Locate the cell with the specified text and output its (x, y) center coordinate. 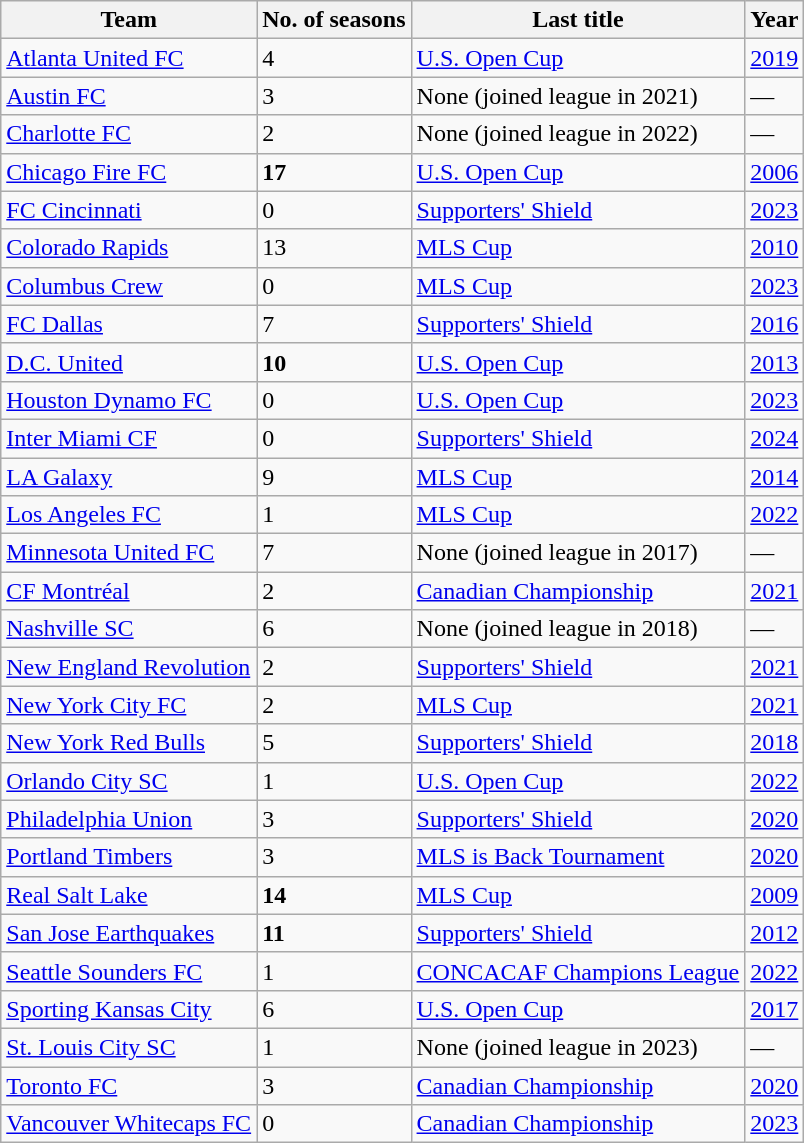
2006 (774, 172)
New York Red Bulls (129, 743)
D.C. United (129, 362)
9 (334, 477)
2016 (774, 324)
Colorado Rapids (129, 248)
Portland Timbers (129, 857)
14 (334, 895)
5 (334, 743)
None (joined league in 2018) (578, 629)
4 (334, 58)
Minnesota United FC (129, 553)
2013 (774, 362)
Real Salt Lake (129, 895)
MLS is Back Tournament (578, 857)
No. of seasons (334, 20)
11 (334, 933)
Charlotte FC (129, 134)
CONCACAF Champions League (578, 971)
San Jose Earthquakes (129, 933)
10 (334, 362)
FC Dallas (129, 324)
2014 (774, 477)
FC Cincinnati (129, 210)
2010 (774, 248)
Team (129, 20)
Los Angeles FC (129, 515)
Nashville SC (129, 629)
2017 (774, 1009)
Vancouver Whitecaps FC (129, 1124)
Austin FC (129, 96)
St. Louis City SC (129, 1047)
2012 (774, 933)
Philadelphia Union (129, 819)
Year (774, 20)
2009 (774, 895)
New England Revolution (129, 667)
Columbus Crew (129, 286)
Inter Miami CF (129, 438)
2018 (774, 743)
Atlanta United FC (129, 58)
None (joined league in 2017) (578, 553)
Chicago Fire FC (129, 172)
Seattle Sounders FC (129, 971)
Houston Dynamo FC (129, 400)
New York City FC (129, 705)
Toronto FC (129, 1085)
2024 (774, 438)
None (joined league in 2022) (578, 134)
CF Montréal (129, 591)
None (joined league in 2023) (578, 1047)
LA Galaxy (129, 477)
17 (334, 172)
None (joined league in 2021) (578, 96)
Last title (578, 20)
2019 (774, 58)
Sporting Kansas City (129, 1009)
13 (334, 248)
Orlando City SC (129, 781)
